Return [X, Y] of the center of cell containing provided text 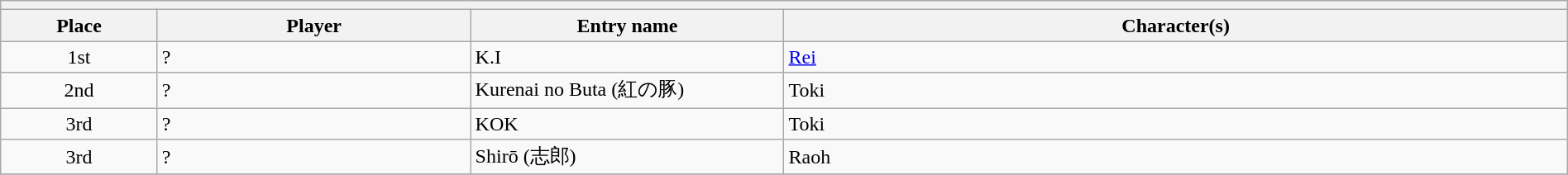
Entry name [627, 26]
K.I [627, 57]
Place [79, 26]
Kurenai no Buta (紅の豚) [627, 91]
Rei [1176, 57]
Player [314, 26]
1st [79, 57]
2nd [79, 91]
Raoh [1176, 157]
KOK [627, 123]
Shirō (志郎) [627, 157]
Character(s) [1176, 26]
